Identify which cell holds the provided text, then report its (X, Y) central coordinate. 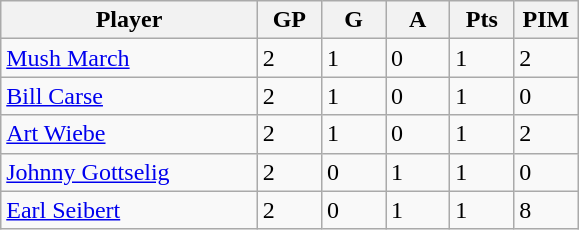
Art Wiebe (130, 134)
8 (546, 210)
Pts (482, 20)
A (418, 20)
Earl Seibert (130, 210)
G (353, 20)
Mush March (130, 58)
Johnny Gottselig (130, 172)
GP (289, 20)
PIM (546, 20)
Player (130, 20)
Bill Carse (130, 96)
